Identify which cell holds the provided text, then report its (x, y) central coordinate. 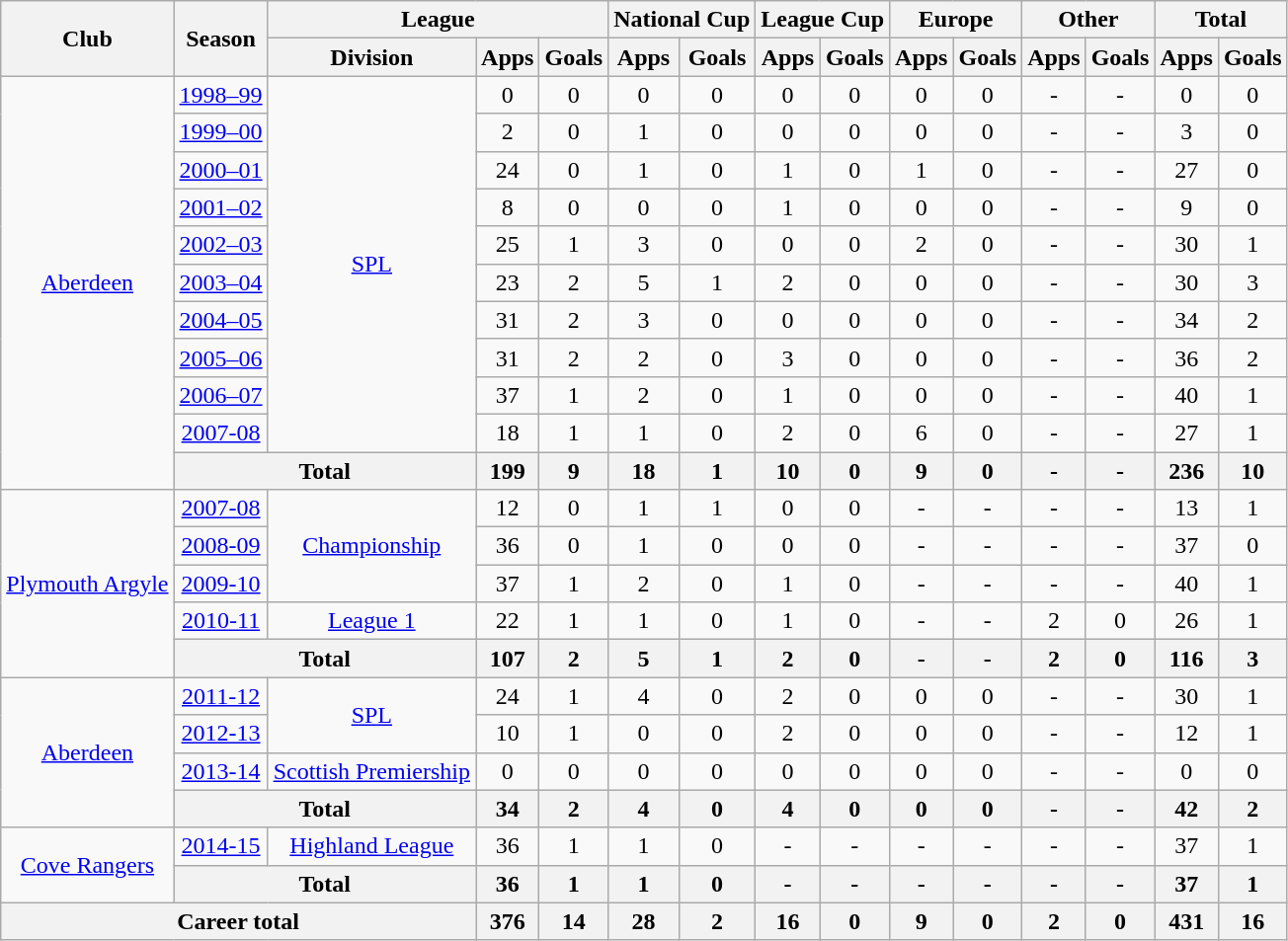
Europe (956, 20)
2004–05 (221, 320)
1999–00 (221, 132)
116 (1186, 659)
Season (221, 39)
2006–07 (221, 395)
Career total (239, 921)
Club (87, 39)
2012-13 (221, 734)
2009-10 (221, 584)
League Cup (823, 20)
23 (508, 282)
2003–04 (221, 282)
2001–02 (221, 207)
2011-12 (221, 696)
26 (1186, 621)
2002–03 (221, 245)
28 (644, 921)
2013-14 (221, 771)
199 (508, 471)
Cove Rangers (87, 865)
8 (508, 207)
2008-09 (221, 546)
Scottish Premiership (371, 771)
14 (574, 921)
2005–06 (221, 357)
League 1 (371, 621)
13 (1186, 509)
Highland League (371, 846)
Championship (371, 546)
236 (1186, 471)
431 (1186, 921)
League (439, 20)
42 (1186, 809)
Division (371, 57)
22 (508, 621)
107 (508, 659)
1998–99 (221, 95)
2014-15 (221, 846)
2000–01 (221, 170)
2010-11 (221, 621)
Plymouth Argyle (87, 584)
National Cup (682, 20)
25 (508, 245)
376 (508, 921)
6 (922, 432)
Other (1088, 20)
